Search for the cell housing the specified text and yield its (X, Y) center coordinate. 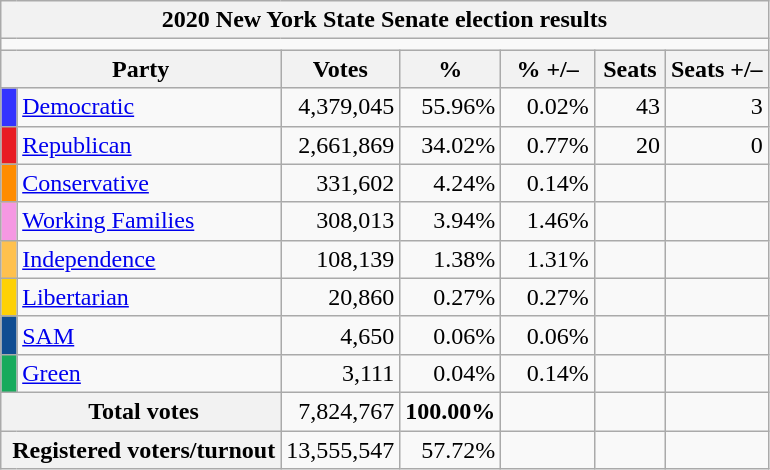
1.46% (548, 221)
331,602 (340, 183)
Registered voters/turnout (141, 449)
0 (716, 145)
1.38% (450, 259)
1.31% (548, 259)
34.02% (450, 145)
SAM (149, 335)
100.00% (450, 411)
Working Families (149, 221)
3.94% (450, 221)
3,111 (340, 373)
Total votes (141, 411)
3 (716, 107)
% (450, 69)
0.77% (548, 145)
20,860 (340, 297)
7,824,767 (340, 411)
Green (149, 373)
57.72% (450, 449)
Libertarian (149, 297)
13,555,547 (340, 449)
0.02% (548, 107)
Conservative (149, 183)
Seats (630, 69)
2020 New York State Senate election results (384, 20)
20 (630, 145)
55.96% (450, 107)
43 (630, 107)
Independence (149, 259)
Republican (149, 145)
0.04% (450, 373)
Votes (340, 69)
Seats +/– (716, 69)
308,013 (340, 221)
4,650 (340, 335)
Democratic (149, 107)
4,379,045 (340, 107)
4.24% (450, 183)
108,139 (340, 259)
2,661,869 (340, 145)
% +/– (548, 69)
Party (141, 69)
